Extract the [X, Y] coordinate from the center of the cell holding the provided text.  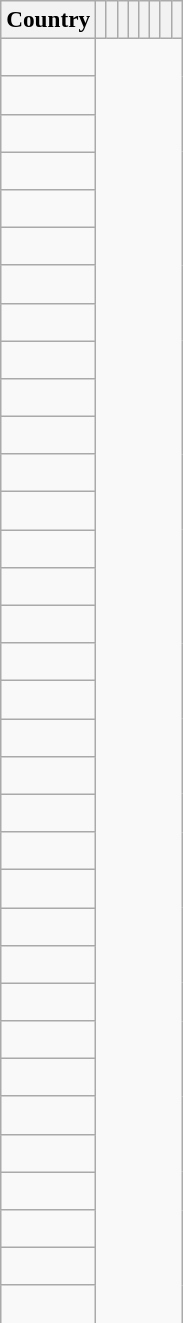
Country [48, 19]
